Return the [X, Y] coordinate for the center point of the cell that contains the specified text.  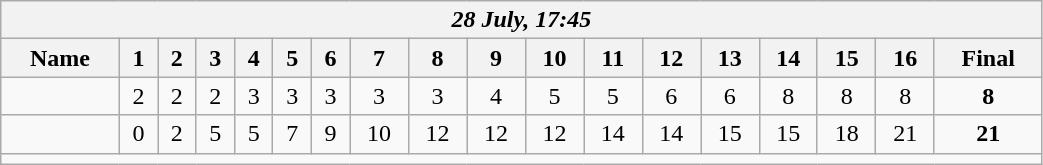
18 [846, 134]
13 [730, 58]
16 [905, 58]
0 [138, 134]
1 [138, 58]
Final [988, 58]
Name [60, 58]
28 July, 17:45 [522, 20]
11 [613, 58]
